Output the (X, Y) coordinate of the center of the cell containing the given text.  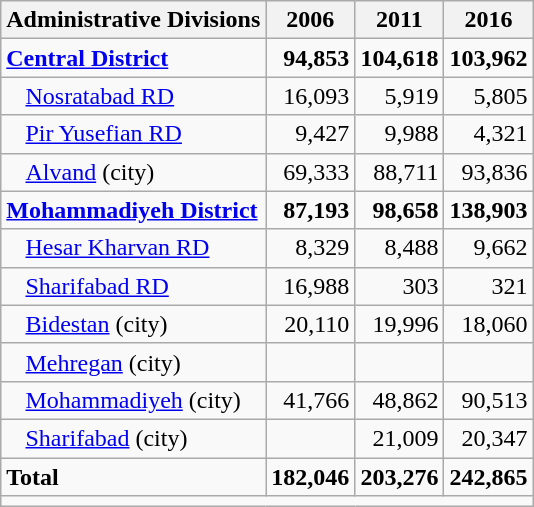
Central District (134, 58)
104,618 (400, 58)
Total (134, 477)
48,862 (400, 400)
Mehregan (city) (134, 362)
Nosratabad RD (134, 96)
203,276 (400, 477)
Administrative Divisions (134, 20)
9,427 (310, 134)
4,321 (488, 134)
182,046 (310, 477)
Mohammadiyeh District (134, 210)
19,996 (400, 324)
87,193 (310, 210)
2016 (488, 20)
303 (400, 286)
Sharifabad (city) (134, 438)
2006 (310, 20)
Mohammadiyeh (city) (134, 400)
Pir Yusefian RD (134, 134)
5,805 (488, 96)
Bidestan (city) (134, 324)
98,658 (400, 210)
Hesar Kharvan RD (134, 248)
8,488 (400, 248)
93,836 (488, 172)
90,513 (488, 400)
138,903 (488, 210)
16,093 (310, 96)
2011 (400, 20)
69,333 (310, 172)
94,853 (310, 58)
321 (488, 286)
5,919 (400, 96)
9,662 (488, 248)
41,766 (310, 400)
Alvand (city) (134, 172)
20,347 (488, 438)
21,009 (400, 438)
20,110 (310, 324)
Sharifabad RD (134, 286)
16,988 (310, 286)
242,865 (488, 477)
103,962 (488, 58)
8,329 (310, 248)
88,711 (400, 172)
18,060 (488, 324)
9,988 (400, 134)
